From the cell containing the given text, extract its center point as [X, Y] coordinate. 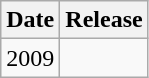
2009 [30, 58]
Date [30, 20]
Release [104, 20]
